Capture the cell that displays the provided text and extract its (X, Y) central coordinate. 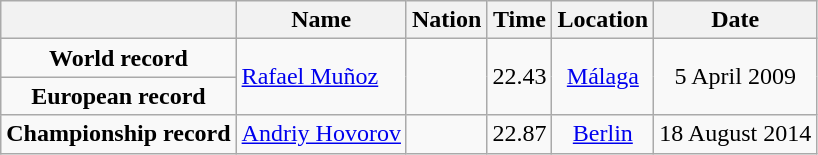
5 April 2009 (736, 77)
22.43 (520, 77)
European record (118, 96)
22.87 (520, 134)
Name (321, 20)
Málaga (603, 77)
Championship record (118, 134)
18 August 2014 (736, 134)
Berlin (603, 134)
Date (736, 20)
Time (520, 20)
Location (603, 20)
Nation (446, 20)
World record (118, 58)
Rafael Muñoz (321, 77)
Andriy Hovorov (321, 134)
